Determine the (X, Y) coordinate at the center of the cell enclosing the given text.  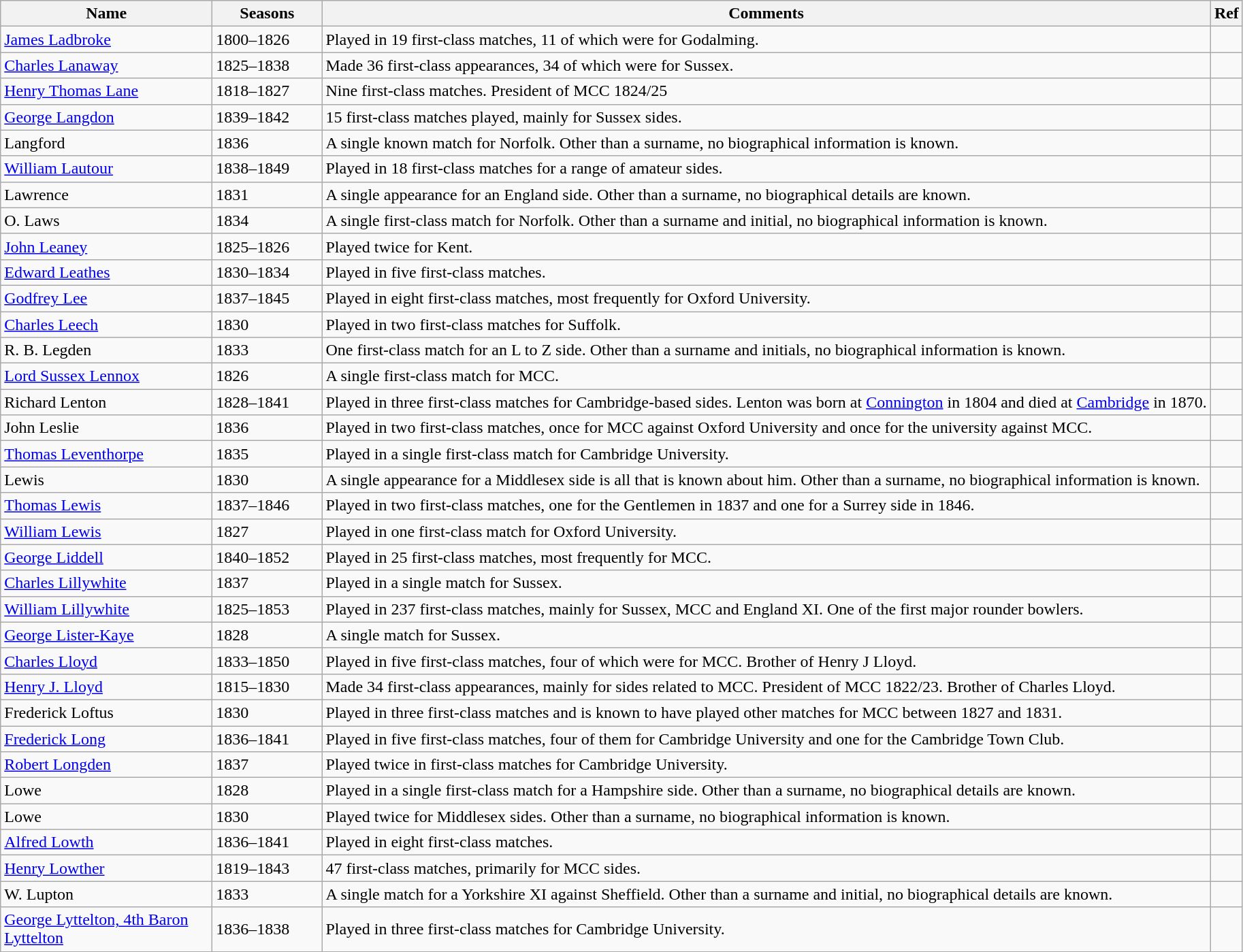
1835 (267, 454)
1830–1834 (267, 272)
George Langdon (106, 117)
Henry Thomas Lane (106, 91)
Played in two first-class matches for Suffolk. (766, 325)
William Lillywhite (106, 609)
Robert Longden (106, 765)
1839–1842 (267, 117)
A single match for a Yorkshire XI against Sheffield. Other than a surname and initial, no biographical details are known. (766, 894)
A single appearance for an England side. Other than a surname, no biographical details are known. (766, 195)
John Leslie (106, 428)
Lewis (106, 480)
Played in five first-class matches, four of them for Cambridge University and one for the Cambridge Town Club. (766, 738)
Frederick Long (106, 738)
A single first-class match for Norfolk. Other than a surname and initial, no biographical information is known. (766, 220)
1837–1845 (267, 298)
Edward Leathes (106, 272)
A single known match for Norfolk. Other than a surname, no biographical information is known. (766, 143)
Played in a single match for Sussex. (766, 583)
47 first-class matches, primarily for MCC sides. (766, 868)
Henry Lowther (106, 868)
Played in five first-class matches. (766, 272)
Played in 237 first-class matches, mainly for Sussex, MCC and England XI. One of the first major rounder bowlers. (766, 609)
Played in two first-class matches, once for MCC against Oxford University and once for the university against MCC. (766, 428)
1800–1826 (267, 39)
1825–1826 (267, 246)
Name (106, 14)
1818–1827 (267, 91)
1825–1853 (267, 609)
Played in five first-class matches, four of which were for MCC. Brother of Henry J Lloyd. (766, 661)
Played twice for Middlesex sides. Other than a surname, no biographical information is known. (766, 817)
George Liddell (106, 557)
James Ladbroke (106, 39)
George Lyttelton, 4th Baron Lyttelton (106, 930)
Richard Lenton (106, 402)
Lawrence (106, 195)
A single match for Sussex. (766, 635)
Charles Lillywhite (106, 583)
1836–1838 (267, 930)
1828–1841 (267, 402)
Played in a single first-class match for Cambridge University. (766, 454)
1834 (267, 220)
Frederick Loftus (106, 712)
Lord Sussex Lennox (106, 376)
Played in three first-class matches for Cambridge-based sides. Lenton was born at Connington in 1804 and died at Cambridge in 1870. (766, 402)
Played in one first-class match for Oxford University. (766, 531)
One first-class match for an L to Z side. Other than a surname and initials, no biographical information is known. (766, 350)
Henry J. Lloyd (106, 687)
1831 (267, 195)
Played in two first-class matches, one for the Gentlemen in 1837 and one for a Surrey side in 1846. (766, 506)
A single first-class match for MCC. (766, 376)
W. Lupton (106, 894)
1815–1830 (267, 687)
Langford (106, 143)
Played in a single first-class match for a Hampshire side. Other than a surname, no biographical details are known. (766, 791)
15 first-class matches played, mainly for Sussex sides. (766, 117)
Made 36 first-class appearances, 34 of which were for Sussex. (766, 65)
1833–1850 (267, 661)
1819–1843 (267, 868)
William Lautour (106, 169)
1838–1849 (267, 169)
Ref (1227, 14)
Comments (766, 14)
1827 (267, 531)
1837–1846 (267, 506)
Godfrey Lee (106, 298)
Charles Lloyd (106, 661)
Played in 18 first-class matches for a range of amateur sides. (766, 169)
1840–1852 (267, 557)
Played in eight first-class matches. (766, 842)
A single appearance for a Middlesex side is all that is known about him. Other than a surname, no biographical information is known. (766, 480)
Charles Lanaway (106, 65)
Played in three first-class matches and is known to have played other matches for MCC between 1827 and 1831. (766, 712)
Nine first-class matches. President of MCC 1824/25 (766, 91)
George Lister-Kaye (106, 635)
1826 (267, 376)
Made 34 first-class appearances, mainly for sides related to MCC. President of MCC 1822/23. Brother of Charles Lloyd. (766, 687)
Played in eight first-class matches, most frequently for Oxford University. (766, 298)
Thomas Leventhorpe (106, 454)
Charles Leech (106, 325)
O. Laws (106, 220)
Played in 19 first-class matches, 11 of which were for Godalming. (766, 39)
Thomas Lewis (106, 506)
Played in three first-class matches for Cambridge University. (766, 930)
Alfred Lowth (106, 842)
R. B. Legden (106, 350)
Seasons (267, 14)
Played twice for Kent. (766, 246)
Played twice in first-class matches for Cambridge University. (766, 765)
Played in 25 first-class matches, most frequently for MCC. (766, 557)
1825–1838 (267, 65)
John Leaney (106, 246)
William Lewis (106, 531)
